Provide the (X, Y) coordinate of the cell's center where the given text is located.  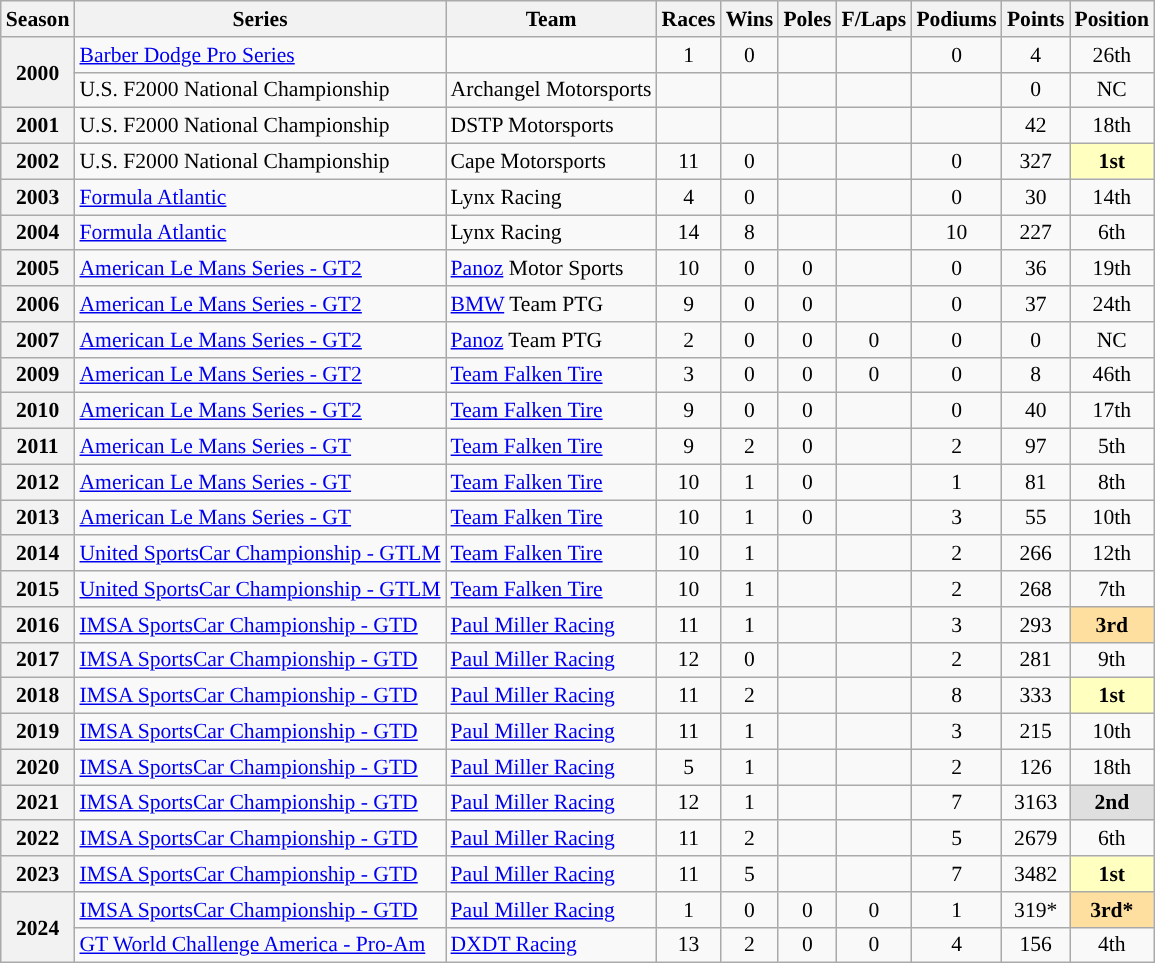
Points (1036, 19)
7th (1112, 589)
2019 (38, 732)
4th (1112, 945)
Team (552, 19)
Panoz Team PTG (552, 340)
227 (1036, 233)
327 (1036, 162)
F/Laps (874, 19)
24th (1112, 304)
2020 (38, 767)
2023 (38, 874)
156 (1036, 945)
5th (1112, 447)
2005 (38, 269)
2007 (38, 340)
2022 (38, 839)
333 (1036, 696)
126 (1036, 767)
2000 (38, 72)
26th (1112, 55)
268 (1036, 589)
Cape Motorsports (552, 162)
2011 (38, 447)
Races (689, 19)
3482 (1036, 874)
2014 (38, 554)
266 (1036, 554)
19th (1112, 269)
2679 (1036, 839)
12th (1112, 554)
Position (1112, 19)
55 (1036, 518)
2017 (38, 660)
14th (1112, 197)
DSTP Motorsports (552, 126)
Podiums (956, 19)
8th (1112, 482)
2013 (38, 518)
281 (1036, 660)
2012 (38, 482)
2003 (38, 197)
2002 (38, 162)
319* (1036, 910)
3rd (1112, 625)
2024 (38, 928)
9th (1112, 660)
293 (1036, 625)
14 (689, 233)
Poles (807, 19)
2006 (38, 304)
Season (38, 19)
37 (1036, 304)
2nd (1112, 803)
2001 (38, 126)
36 (1036, 269)
97 (1036, 447)
40 (1036, 411)
GT World Challenge America - Pro-Am (260, 945)
3rd* (1112, 910)
2004 (38, 233)
3163 (1036, 803)
42 (1036, 126)
Series (260, 19)
46th (1112, 375)
13 (689, 945)
2021 (38, 803)
Wins (750, 19)
2015 (38, 589)
BMW Team PTG (552, 304)
2010 (38, 411)
2018 (38, 696)
Barber Dodge Pro Series (260, 55)
81 (1036, 482)
2016 (38, 625)
DXDT Racing (552, 945)
2009 (38, 375)
30 (1036, 197)
17th (1112, 411)
Panoz Motor Sports (552, 269)
215 (1036, 732)
Archangel Motorsports (552, 90)
